Detect which cell encompasses the target text, then output its (X, Y) center coordinate. 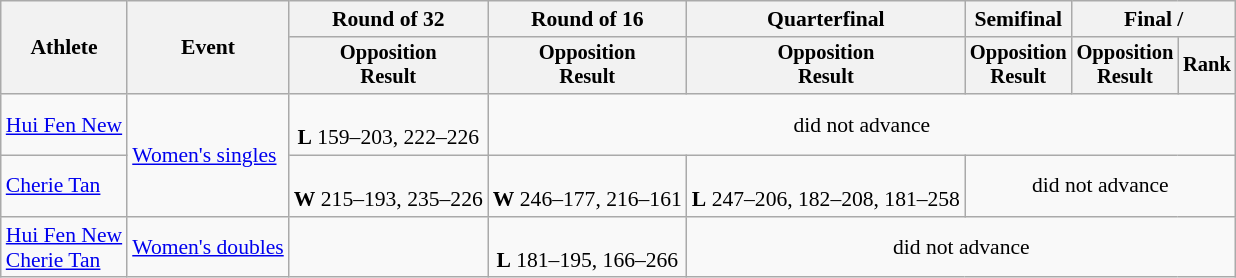
Rank (1207, 66)
Event (208, 48)
Women's doubles (208, 248)
Semifinal (1018, 19)
Final / (1154, 19)
Cherie Tan (64, 186)
Hui Fen NewCherie Tan (64, 248)
Round of 32 (388, 19)
Hui Fen New (64, 124)
Quarterfinal (826, 19)
W 215–193, 235–226 (388, 186)
W 246–177, 216–161 (588, 186)
Women's singles (208, 155)
Athlete (64, 48)
L 181–195, 166–266 (588, 248)
L 247–206, 182–208, 181–258 (826, 186)
L 159–203, 222–226 (388, 124)
Round of 16 (588, 19)
